For the text-containing cell, return its midpoint in [x, y] coordinate format. 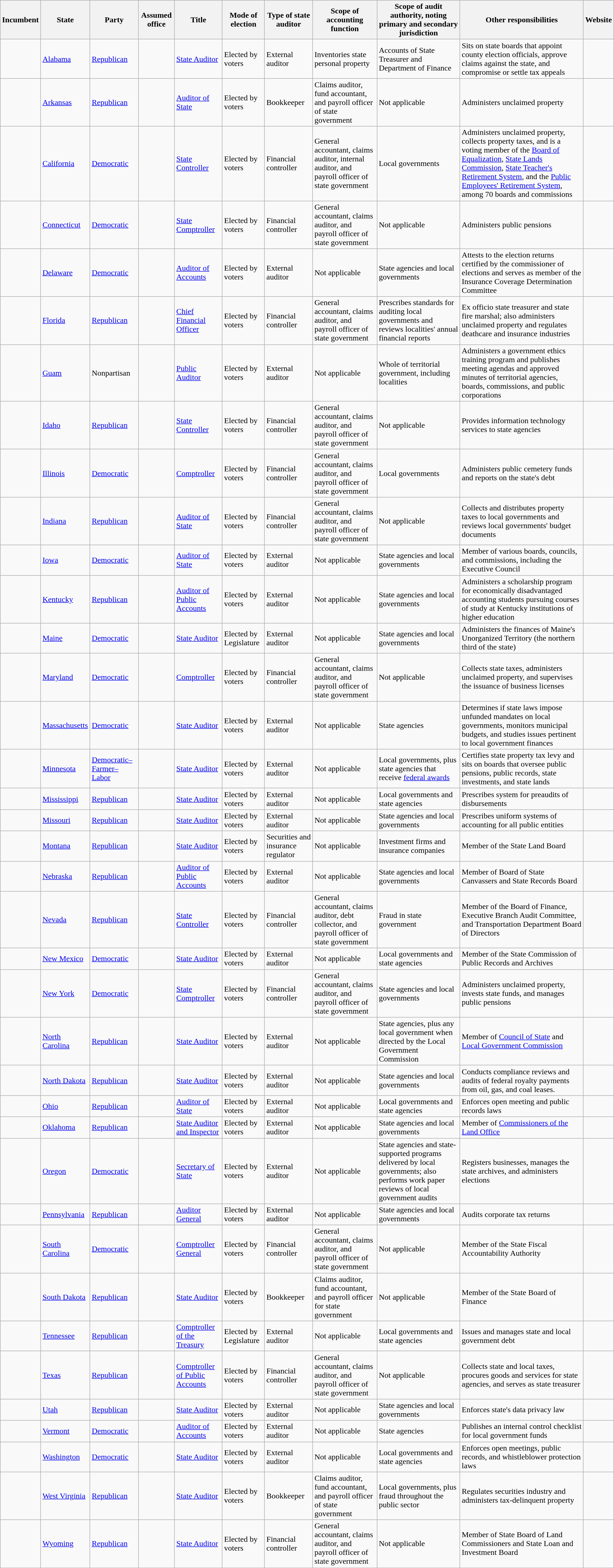
Administers public cemetery funds and reports on the state's debt [522, 473]
Comptroller of the Treasury [198, 1336]
Comptroller of Public Accounts [198, 1375]
Enforces state's data privacy law [522, 1410]
Conducts compliance reviews and audits of federal royalty payments from oil, gas, and coal leases. [522, 1080]
State agencies and state-supported programs delivered by local governments; also performs work paper reviews of local government audits [419, 1171]
Oregon [65, 1171]
Whole of territorial government, including localities [419, 373]
Audits corporate tax returns [522, 1214]
South Dakota [65, 1297]
Vermont [65, 1431]
Member of Board of State Canvassers and State Records Board [522, 876]
General accountant, claims auditor, internal auditor, and payroll officer of state government [345, 163]
Member of the State Fiscal Accountability Authority [522, 1249]
Wyoming [65, 1544]
Tennessee [65, 1336]
Maryland [65, 677]
Ex officio state treasurer and state fire marshal; also administers unclaimed property and regulates deathcare and insurance industries [522, 320]
Scope of accounting function [345, 20]
Auditor General [198, 1214]
Accounts of State Treasurer and Department of Finance [419, 59]
Maine [65, 638]
Washington [65, 1457]
Prescribes standards for auditing local governments and reviews localities' annual financial reports [419, 320]
Claims auditor, fund accountant, and payroll officer for state government [345, 1297]
State agencies, plus any local government when directed by the Local Government Commission [419, 1041]
South Carolina [65, 1249]
Securities and insurance regulator [289, 846]
New York [65, 993]
Nebraska [65, 876]
Arkansas [65, 102]
North Carolina [65, 1041]
Investment firms and insurance companies [419, 846]
Attests to the election returns certified by the commissioner of elections and serves as member of the Insurance Coverage Determination Committee [522, 273]
Delaware [65, 273]
Type of state auditor [289, 20]
Democratic–Farmer–Labor [114, 769]
Local governments, plus state agencies that receive federal awards [419, 769]
Comptroller General [198, 1249]
Enforces open meetings, public records, and whistleblower protection laws [522, 1457]
Inventories state personal property [345, 59]
Fraud in state government [419, 920]
State Auditor and Inspector [198, 1127]
Incumbent [20, 20]
State [65, 20]
Scope of audit authority, noting primary and secondary jurisdiction [419, 20]
Administers unclaimed property [522, 102]
Idaho [65, 425]
Prescribes uniform systems of accounting for all public entities [522, 820]
Member of the Board of Finance, Executive Branch Audit Committee, and Transportation Department Board of Directors [522, 920]
Florida [65, 320]
Illinois [65, 473]
Public Auditor [198, 373]
Member of the State Land Board [522, 846]
Collects state and local taxes, procures goods and services for state agencies, and serves as state treasurer [522, 1375]
Administers unclaimed property, invests state funds, and manages public pensions [522, 993]
General accountant, claims auditor, debt collector, and payroll officer of state government [345, 920]
Chief Financial Officer [198, 320]
Assumed office [156, 20]
Kentucky [65, 599]
Member of Council of State and Local Government Commission [522, 1041]
Other responsibilities [522, 20]
Collects state taxes, administers unclaimed property, and supervises the issuance of business licenses [522, 677]
Member of the State Board of Finance [522, 1297]
Guam [65, 373]
Alabama [65, 59]
California [65, 163]
Nevada [65, 920]
Provides information technology services to state agencies [522, 425]
Ohio [65, 1106]
Connecticut [65, 225]
Enforces open meeting and public records laws [522, 1106]
Collects and distributes property taxes to local governments and reviews local governments' budget documents [522, 521]
Indiana [65, 521]
North Dakota [65, 1080]
Local governments, plus fraud throughout the public sector [419, 1496]
Member of Commissioners of the Land Office [522, 1127]
Nonpartisan [114, 373]
Iowa [65, 560]
Member of various boards, councils, and commissions, including the Executive Council [522, 560]
Member of State Board of Land Commissioners and State Loan and Investment Board [522, 1544]
Certifies state property tax levy and sits on boards that oversee public pensions, public records, state investments, and state lands [522, 769]
Massachusetts [65, 725]
Party [114, 20]
Member of the State Commission of Public Records and Archives [522, 959]
Utah [65, 1410]
Oklahoma [65, 1127]
Issues and manages state and local government debt [522, 1336]
Montana [65, 846]
Regulates securities industry and administers tax-delinquent property [522, 1496]
Website [599, 20]
Publishes an internal control checklist for local government funds [522, 1431]
West Virginia [65, 1496]
Mode of election [243, 20]
Prescribes system for preaudits of disbursements [522, 799]
Sits on state boards that appoint county election officials, approve claims against the state, and compromise or settle tax appeals [522, 59]
Registers businesses, manages the state archives, and administers elections [522, 1171]
Secretary of State [198, 1171]
Title [198, 20]
Administers public pensions [522, 225]
Minnesota [65, 769]
Pennsylvania [65, 1214]
Texas [65, 1375]
Administers the finances of Maine's Unorganized Territory (the northern third of the state) [522, 638]
Mississippi [65, 799]
New Mexico [65, 959]
Missouri [65, 820]
